Output the [X, Y] coordinate of the center of the cell containing the given text.  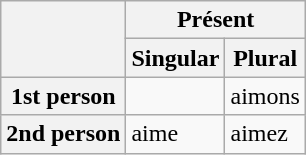
aime [176, 134]
1st person [64, 96]
aimons [265, 96]
Singular [176, 58]
Présent [216, 20]
2nd person [64, 134]
Plural [265, 58]
aimez [265, 134]
